Determine the (X, Y) coordinate at the center of the cell enclosing the given text.  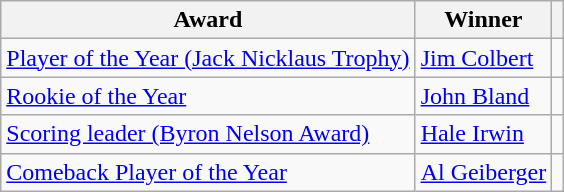
Scoring leader (Byron Nelson Award) (208, 134)
Rookie of the Year (208, 96)
Hale Irwin (484, 134)
John Bland (484, 96)
Comeback Player of the Year (208, 172)
Award (208, 20)
Jim Colbert (484, 58)
Winner (484, 20)
Al Geiberger (484, 172)
Player of the Year (Jack Nicklaus Trophy) (208, 58)
